Find where the given text appears and provide that cell's center as (X, Y) coordinate. 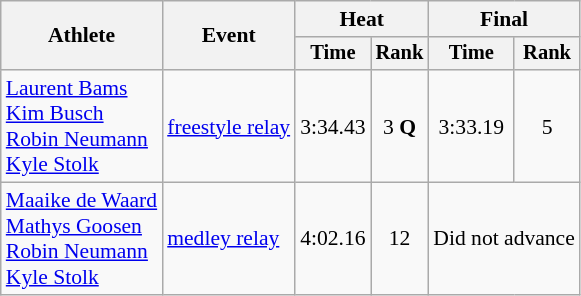
4:02.16 (332, 239)
Maaike de WaardMathys GoosenRobin NeumannKyle Stolk (82, 239)
Athlete (82, 36)
medley relay (228, 239)
freestyle relay (228, 126)
Heat (362, 19)
12 (400, 239)
3:33.19 (471, 126)
3 Q (400, 126)
Event (228, 36)
5 (547, 126)
Did not advance (504, 239)
3:34.43 (332, 126)
Laurent BamsKim BuschRobin NeumannKyle Stolk (82, 126)
Final (504, 19)
